Detect which cell encompasses the target text, then output its (X, Y) center coordinate. 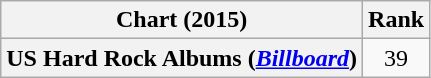
Rank (396, 20)
US Hard Rock Albums (Billboard) (182, 58)
Chart (2015) (182, 20)
39 (396, 58)
